For the text-containing cell, return its midpoint in [X, Y] coordinate format. 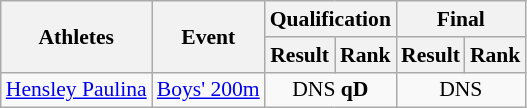
DNS qD [330, 90]
Hensley Paulina [76, 90]
Qualification [330, 19]
DNS [460, 90]
Athletes [76, 36]
Final [460, 19]
Event [208, 36]
Boys' 200m [208, 90]
